Locate the cell with the specified text and output its [x, y] center coordinate. 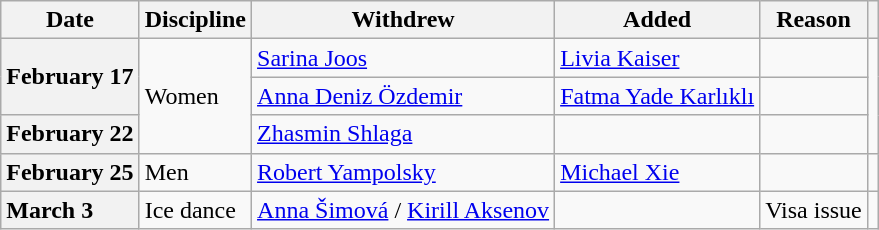
Date [70, 20]
February 25 [70, 172]
Livia Kaiser [658, 58]
Anna Šimová / Kirill Aksenov [404, 210]
February 22 [70, 134]
Sarina Joos [404, 58]
Robert Yampolsky [404, 172]
Women [195, 96]
Reason [814, 20]
Discipline [195, 20]
Added [658, 20]
Anna Deniz Özdemir [404, 96]
Zhasmin Shlaga [404, 134]
March 3 [70, 210]
Ice dance [195, 210]
Michael Xie [658, 172]
February 17 [70, 77]
Visa issue [814, 210]
Fatma Yade Karlıklı [658, 96]
Withdrew [404, 20]
Men [195, 172]
